Locate the cell with the specified text and output its [x, y] center coordinate. 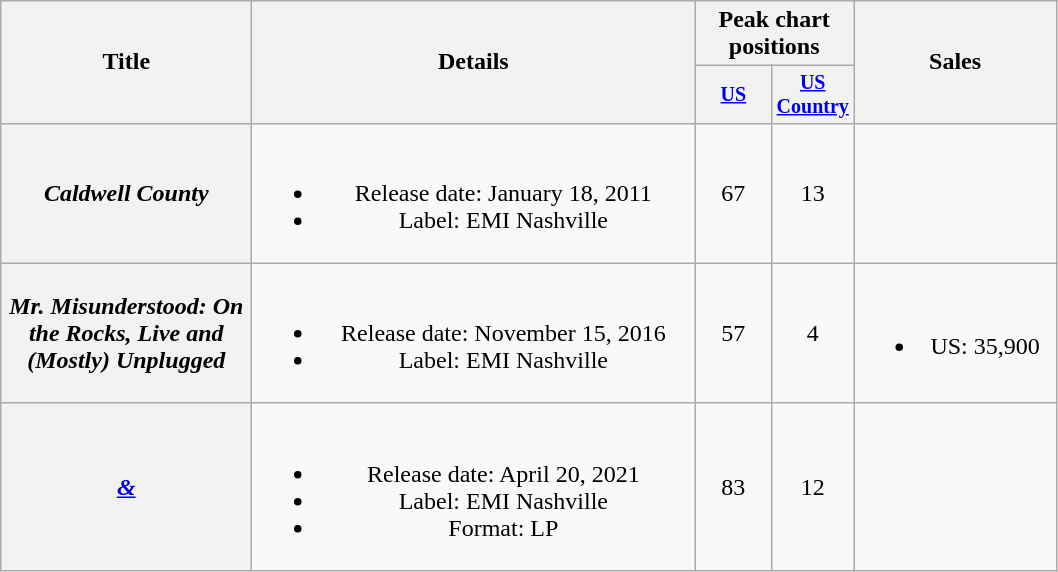
Release date: November 15, 2016Label: EMI Nashville [474, 333]
US [734, 94]
US: 35,900 [956, 333]
& [126, 486]
Sales [956, 62]
4 [813, 333]
Peak chartpositions [774, 34]
Details [474, 62]
57 [734, 333]
Title [126, 62]
13 [813, 193]
Release date: April 20, 2021Label: EMI NashvilleFormat: LP [474, 486]
12 [813, 486]
Mr. Misunderstood: On the Rocks, Live and (Mostly) Unplugged [126, 333]
US Country [813, 94]
83 [734, 486]
67 [734, 193]
Caldwell County [126, 193]
Release date: January 18, 2011Label: EMI Nashville [474, 193]
